From the cell containing the given text, extract its center point as [X, Y] coordinate. 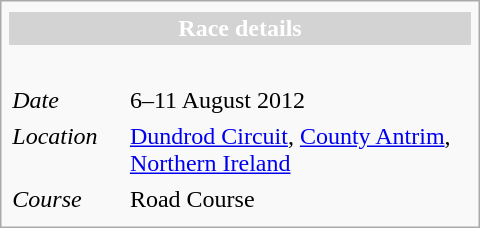
Dundrod Circuit, County Antrim, Northern Ireland [299, 150]
Race details [240, 28]
Road Course [299, 200]
Date [66, 100]
Course [66, 200]
6–11 August 2012 [299, 100]
Location [66, 150]
